From the cell containing the given text, extract its center point as (X, Y) coordinate. 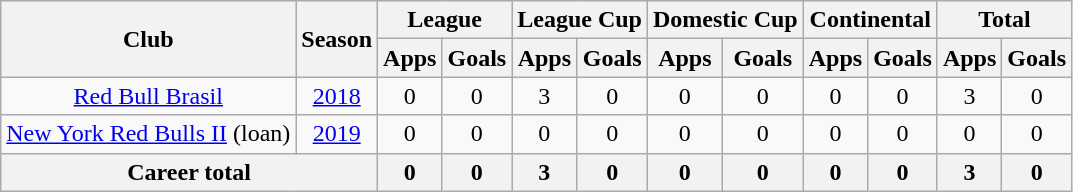
Domestic Cup (725, 20)
Club (148, 39)
Continental (870, 20)
2018 (337, 96)
League (445, 20)
Career total (190, 172)
2019 (337, 134)
League Cup (580, 20)
Red Bull Brasil (148, 96)
Season (337, 39)
New York Red Bulls II (loan) (148, 134)
Total (1004, 20)
